Determine the [x, y] coordinate at the center of the cell enclosing the given text.  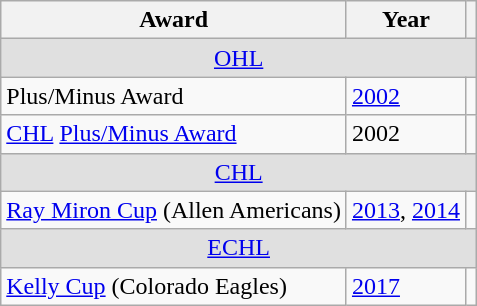
2017 [406, 286]
CHL [239, 172]
CHL Plus/Minus Award [174, 134]
Kelly Cup (Colorado Eagles) [174, 286]
2013, 2014 [406, 210]
Ray Miron Cup (Allen Americans) [174, 210]
ECHL [239, 248]
Plus/Minus Award [174, 96]
Year [406, 20]
Award [174, 20]
OHL [239, 58]
